Locate the cell with the specified text and output its [x, y] center coordinate. 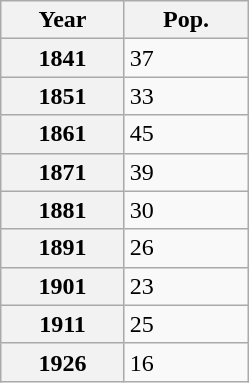
1911 [63, 324]
1901 [63, 286]
1851 [63, 96]
1861 [63, 134]
1891 [63, 248]
16 [186, 362]
37 [186, 58]
Year [63, 20]
1841 [63, 58]
23 [186, 286]
26 [186, 248]
1926 [63, 362]
25 [186, 324]
1881 [63, 210]
1871 [63, 172]
33 [186, 96]
39 [186, 172]
Pop. [186, 20]
30 [186, 210]
45 [186, 134]
